Scan for the cell matching the given text and deliver its [X, Y] coordinate at center. 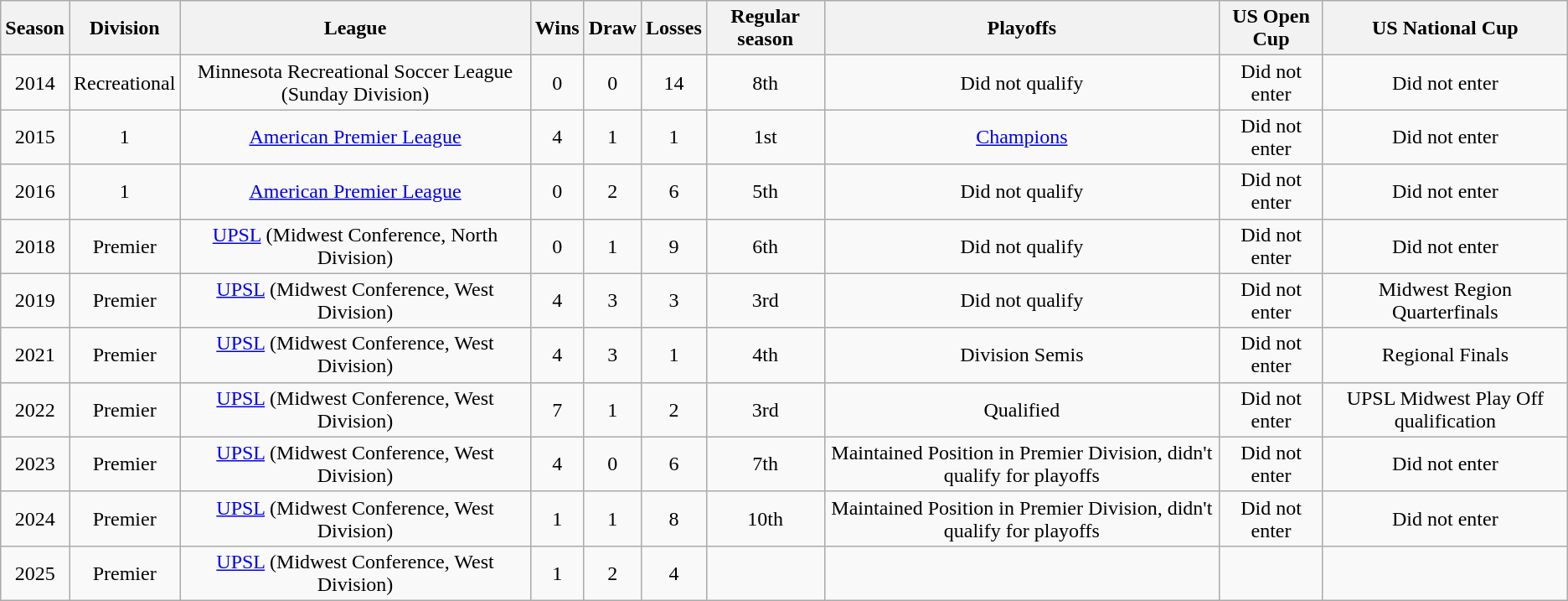
2014 [35, 82]
6th [766, 246]
2022 [35, 409]
2018 [35, 246]
Minnesota Recreational Soccer League (Sunday Division) [355, 82]
Division Semis [1022, 355]
2021 [35, 355]
Qualified [1022, 409]
Wins [557, 28]
Draw [612, 28]
Division [124, 28]
UPSL Midwest Play Off qualification [1445, 409]
2023 [35, 464]
4th [766, 355]
Playoffs [1022, 28]
2024 [35, 518]
2016 [35, 191]
US Open Cup [1271, 28]
Recreational [124, 82]
UPSL (Midwest Conference, North Division) [355, 246]
Midwest Region Quarterfinals [1445, 300]
Regular season [766, 28]
Regional Finals [1445, 355]
2015 [35, 137]
9 [674, 246]
1st [766, 137]
5th [766, 191]
14 [674, 82]
Season [35, 28]
7 [557, 409]
7th [766, 464]
10th [766, 518]
2019 [35, 300]
US National Cup [1445, 28]
Losses [674, 28]
8 [674, 518]
League [355, 28]
Champions [1022, 137]
8th [766, 82]
2025 [35, 573]
